From the cell containing the given text, extract its center point as (X, Y) coordinate. 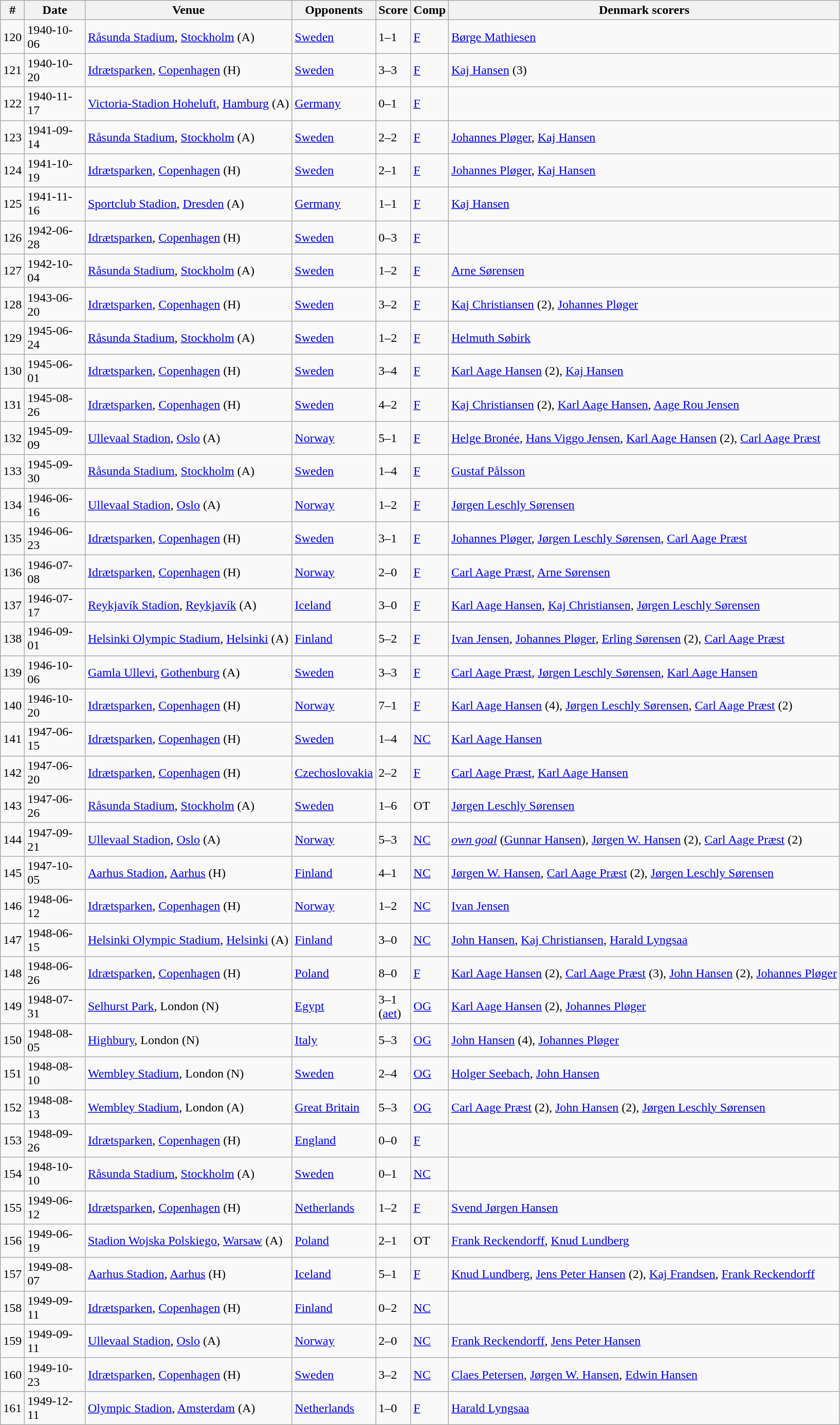
1947-10-05 (55, 873)
156 (12, 1241)
4–1 (393, 873)
Claes Petersen, Jørgen W. Hansen, Edwin Hansen (645, 1375)
Opponents (334, 10)
Selhurst Park, London (N) (188, 1007)
0–2 (393, 1308)
1945-09-09 (55, 438)
Highbury, London (N) (188, 1040)
1947-06-15 (55, 739)
Comp (430, 10)
1947-09-21 (55, 839)
1940-11-17 (55, 104)
Karl Aage Hansen (2), Johannes Pløger (645, 1007)
1946-07-17 (55, 606)
Svend Jørgen Hansen (645, 1207)
1–6 (393, 806)
152 (12, 1107)
142 (12, 772)
Kaj Hansen (3) (645, 70)
1949-08-07 (55, 1274)
Carl Aage Præst, Arne Sørensen (645, 572)
131 (12, 404)
1948-08-10 (55, 1073)
1942-06-28 (55, 238)
Helge Bronée, Hans Viggo Jensen, Karl Aage Hansen (2), Carl Aage Præst (645, 438)
Egypt (334, 1007)
1949-12-11 (55, 1408)
Carl Aage Præst, Jørgen Leschly Sørensen, Karl Aage Hansen (645, 672)
1948-06-15 (55, 940)
John Hansen (4), Johannes Pløger (645, 1040)
Stadion Wojska Polskiego, Warsaw (A) (188, 1241)
Gamla Ullevi, Gothenburg (A) (188, 672)
Czechoslovakia (334, 772)
132 (12, 438)
Kaj Christiansen (2), Johannes Pløger (645, 304)
133 (12, 472)
160 (12, 1375)
1946-09-01 (55, 638)
1945-08-26 (55, 404)
1948-06-12 (55, 906)
Great Britain (334, 1107)
7–1 (393, 705)
159 (12, 1341)
1942-10-04 (55, 270)
140 (12, 705)
124 (12, 171)
1948-06-26 (55, 974)
1941-11-16 (55, 204)
135 (12, 539)
1948-07-31 (55, 1007)
129 (12, 337)
5–2 (393, 638)
Karl Aage Hansen (2), Kaj Hansen (645, 371)
125 (12, 204)
1949-10-23 (55, 1375)
Wembley Stadium, London (A) (188, 1107)
Arne Sørensen (645, 270)
3–4 (393, 371)
Harald Lyngsaa (645, 1408)
144 (12, 839)
Frank Reckendorff, Knud Lundberg (645, 1241)
1940-10-20 (55, 70)
136 (12, 572)
Knud Lundberg, Jens Peter Hansen (2), Kaj Frandsen, Frank Reckendorff (645, 1274)
Karl Aage Hansen, Kaj Christiansen, Jørgen Leschly Sørensen (645, 606)
1–0 (393, 1408)
1946-10-20 (55, 705)
John Hansen, Kaj Christiansen, Harald Lyngsaa (645, 940)
Carl Aage Præst (2), John Hansen (2), Jørgen Leschly Sørensen (645, 1107)
1946-10-06 (55, 672)
1941-09-14 (55, 137)
122 (12, 104)
Olympic Stadion, Amsterdam (A) (188, 1408)
Reykjavík Stadion, Reykjavík (A) (188, 606)
148 (12, 974)
Date (55, 10)
149 (12, 1007)
141 (12, 739)
153 (12, 1140)
1941-10-19 (55, 171)
Jørgen W. Hansen, Carl Aage Præst (2), Jørgen Leschly Sørensen (645, 873)
0–0 (393, 1140)
3–1(aet) (393, 1007)
Score (393, 10)
Carl Aage Præst, Karl Aage Hansen (645, 772)
146 (12, 906)
1948-09-26 (55, 1140)
# (12, 10)
Victoria-Stadion Hoheluft, Hamburg (A) (188, 104)
England (334, 1140)
Karl Aage Hansen (645, 739)
145 (12, 873)
127 (12, 270)
1948-10-10 (55, 1174)
Ivan Jensen (645, 906)
3–1 (393, 539)
147 (12, 940)
161 (12, 1408)
1946-06-16 (55, 505)
Karl Aage Hansen (2), Carl Aage Præst (3), John Hansen (2), Johannes Pløger (645, 974)
1943-06-20 (55, 304)
1949-06-19 (55, 1241)
1945-06-24 (55, 337)
151 (12, 1073)
1949-06-12 (55, 1207)
138 (12, 638)
1945-06-01 (55, 371)
1947-06-20 (55, 772)
150 (12, 1040)
Denmark scorers (645, 10)
1948-08-13 (55, 1107)
Gustaf Pålsson (645, 472)
Frank Reckendorff, Jens Peter Hansen (645, 1341)
Sportclub Stadion, Dresden (A) (188, 204)
Johannes Pløger, Jørgen Leschly Sørensen, Carl Aage Præst (645, 539)
1946-06-23 (55, 539)
139 (12, 672)
Kaj Christiansen (2), Karl Aage Hansen, Aage Rou Jensen (645, 404)
121 (12, 70)
1948-08-05 (55, 1040)
158 (12, 1308)
143 (12, 806)
1947-06-26 (55, 806)
1940-10-06 (55, 37)
126 (12, 238)
123 (12, 137)
Børge Mathiesen (645, 37)
Venue (188, 10)
1945-09-30 (55, 472)
137 (12, 606)
1946-07-08 (55, 572)
4–2 (393, 404)
128 (12, 304)
120 (12, 37)
own goal (Gunnar Hansen), Jørgen W. Hansen (2), Carl Aage Præst (2) (645, 839)
130 (12, 371)
Karl Aage Hansen (4), Jørgen Leschly Sørensen, Carl Aage Præst (2) (645, 705)
Wembley Stadium, London (N) (188, 1073)
Kaj Hansen (645, 204)
Helmuth Søbirk (645, 337)
134 (12, 505)
155 (12, 1207)
Ivan Jensen, Johannes Pløger, Erling Sørensen (2), Carl Aage Præst (645, 638)
2–4 (393, 1073)
154 (12, 1174)
Holger Seebach, John Hansen (645, 1073)
0–3 (393, 238)
Italy (334, 1040)
157 (12, 1274)
8–0 (393, 974)
